Provide the (X, Y) coordinate of the cell's center where the given text is located.  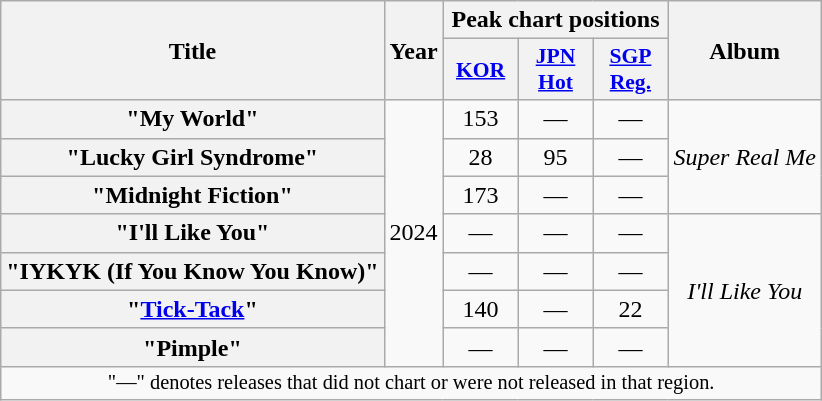
153 (480, 119)
KOR (480, 70)
22 (630, 309)
140 (480, 309)
"Tick-Tack" (192, 309)
173 (480, 195)
"Midnight Fiction" (192, 195)
"Pimple" (192, 347)
"IYKYK (If You Know You Know)" (192, 271)
28 (480, 157)
Super Real Me (745, 157)
"Lucky Girl Syndrome" (192, 157)
Album (745, 50)
Year (414, 50)
Peak chart positions (556, 20)
95 (556, 157)
"I'll Like You" (192, 233)
Title (192, 50)
JPNHot (556, 70)
SGPReg. (630, 70)
I'll Like You (745, 290)
"My World" (192, 119)
"—" denotes releases that did not chart or were not released in that region. (412, 383)
2024 (414, 233)
